Locate the cell with the specified text and output its (X, Y) center coordinate. 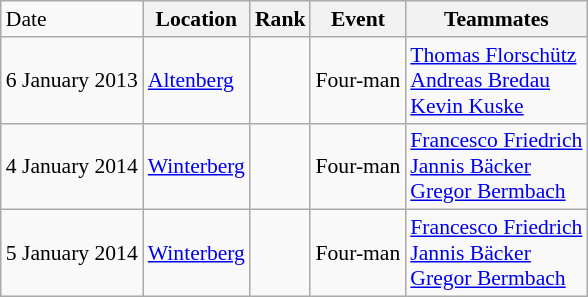
Thomas Florschütz Andreas Bredau Kevin Kuske (496, 80)
Location (196, 19)
Teammates (496, 19)
Rank (280, 19)
Event (358, 19)
Altenberg (196, 80)
5 January 2014 (72, 254)
6 January 2013 (72, 80)
4 January 2014 (72, 166)
Date (72, 19)
